Extract the [x, y] coordinate from the center of the cell holding the provided text.  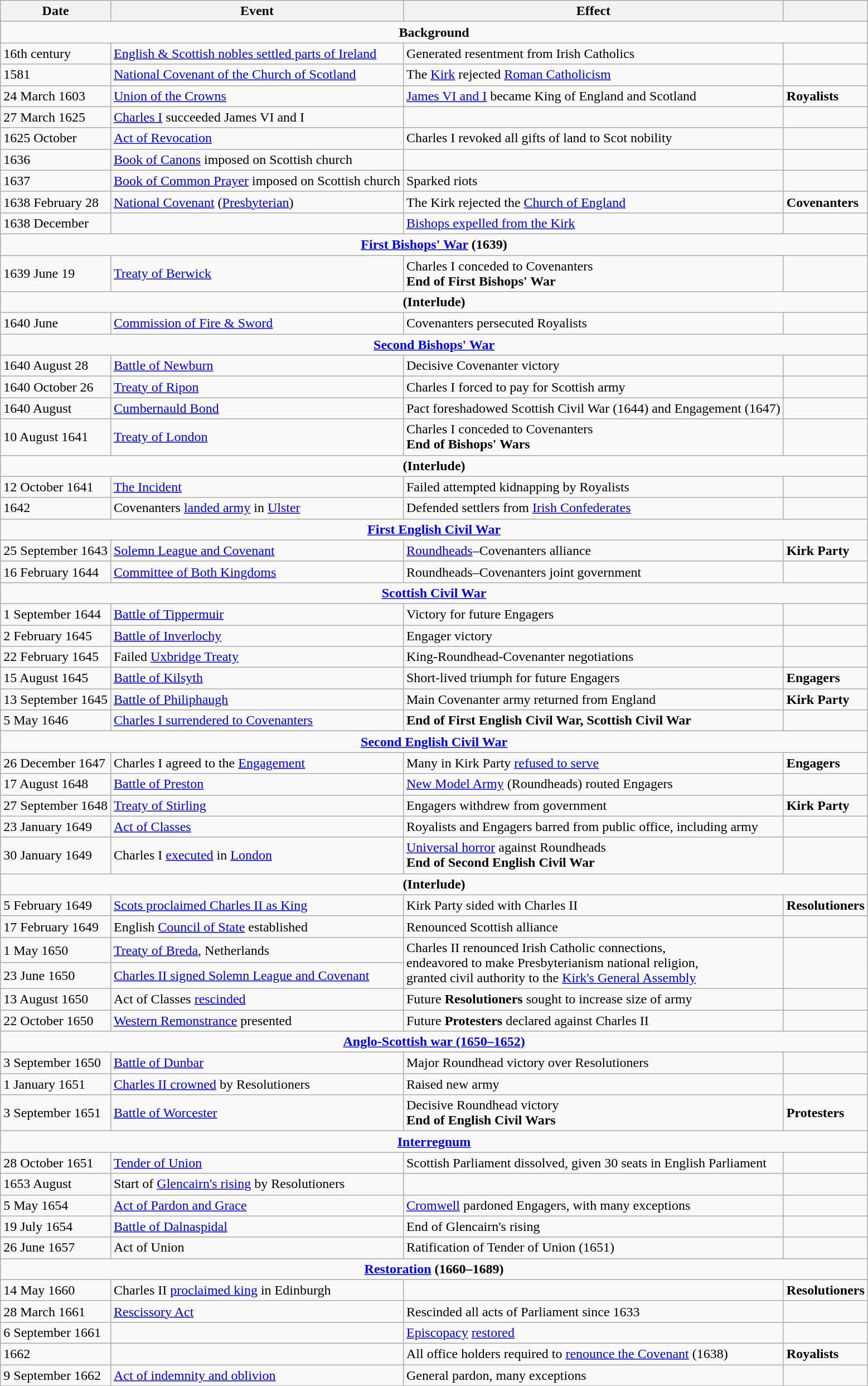
Charles I conceded to CovenantersEnd of Bishops' Wars [593, 437]
Act of Classes rescinded [256, 999]
3 September 1651 [56, 1113]
23 January 1649 [56, 827]
Cumbernauld Bond [256, 408]
End of Glencairn's rising [593, 1226]
Scottish Parliament dissolved, given 30 seats in English Parliament [593, 1163]
1662 [56, 1354]
Battle of Dalnaspidal [256, 1226]
Sparked riots [593, 181]
Charles I succeeded James VI and I [256, 117]
16th century [56, 54]
Roundheads–Covenanters alliance [593, 550]
Charles I executed in London [256, 856]
16 February 1644 [56, 572]
13 September 1645 [56, 699]
Rescinded all acts of Parliament since 1633 [593, 1311]
Future Protesters declared against Charles II [593, 1020]
Main Covenanter army returned from England [593, 699]
28 March 1661 [56, 1311]
Battle of Kilsyth [256, 678]
Many in Kirk Party refused to serve [593, 763]
26 June 1657 [56, 1248]
Charles I surrendered to Covenanters [256, 721]
Union of the Crowns [256, 96]
Engager victory [593, 635]
1639 June 19 [56, 273]
1 May 1650 [56, 950]
1 September 1644 [56, 614]
The Kirk rejected Roman Catholicism [593, 75]
1640 August [56, 408]
Royalists and Engagers barred from public office, including army [593, 827]
Background [434, 32]
Committee of Both Kingdoms [256, 572]
1625 October [56, 138]
Future Resolutioners sought to increase size of army [593, 999]
Cromwell pardoned Engagers, with many exceptions [593, 1205]
9 September 1662 [56, 1375]
Western Remonstrance presented [256, 1020]
The Kirk rejected the Church of England [593, 202]
28 October 1651 [56, 1163]
1640 June [56, 323]
5 May 1646 [56, 721]
Second English Civil War [434, 742]
17 February 1649 [56, 926]
1640 October 26 [56, 387]
Covenanters persecuted Royalists [593, 323]
25 September 1643 [56, 550]
Act of Pardon and Grace [256, 1205]
Universal horror against RoundheadsEnd of Second English Civil War [593, 856]
Short-lived triumph for future Engagers [593, 678]
Charles II signed Solemn League and Covenant [256, 975]
Charles II proclaimed king in Edinburgh [256, 1290]
1636 [56, 160]
22 October 1650 [56, 1020]
26 December 1647 [56, 763]
Battle of Preston [256, 784]
All office holders required to renounce the Covenant (1638) [593, 1354]
27 March 1625 [56, 117]
Bishops expelled from the Kirk [593, 223]
Second Bishops' War [434, 345]
14 May 1660 [56, 1290]
First English Civil War [434, 529]
Battle of Philiphaugh [256, 699]
Renounced Scottish alliance [593, 926]
12 October 1641 [56, 487]
Roundheads–Covenanters joint government [593, 572]
22 February 1645 [56, 657]
Decisive Covenanter victory [593, 366]
New Model Army (Roundheads) routed Engagers [593, 784]
1 January 1651 [56, 1084]
5 February 1649 [56, 905]
Battle of Inverlochy [256, 635]
Victory for future Engagers [593, 614]
Book of Common Prayer imposed on Scottish church [256, 181]
Restoration (1660–1689) [434, 1269]
Treaty of Ripon [256, 387]
English Council of State established [256, 926]
Book of Canons imposed on Scottish church [256, 160]
Act of Revocation [256, 138]
Treaty of Berwick [256, 273]
King-Roundhead-Covenanter negotiations [593, 657]
Charles II crowned by Resolutioners [256, 1084]
Battle of Newburn [256, 366]
Battle of Tippermuir [256, 614]
Failed Uxbridge Treaty [256, 657]
Charles I conceded to CovenantersEnd of First Bishops' War [593, 273]
1638 December [56, 223]
James VI and I became King of England and Scotland [593, 96]
19 July 1654 [56, 1226]
Charles I agreed to the Engagement [256, 763]
Act of Union [256, 1248]
English & Scottish nobles settled parts of Ireland [256, 54]
2 February 1645 [56, 635]
Covenanters [825, 202]
Date [56, 11]
Decisive Roundhead victoryEnd of English Civil Wars [593, 1113]
First Bishops' War (1639) [434, 244]
15 August 1645 [56, 678]
1637 [56, 181]
1581 [56, 75]
General pardon, many exceptions [593, 1375]
Effect [593, 11]
Generated resentment from Irish Catholics [593, 54]
Protesters [825, 1113]
Battle of Dunbar [256, 1063]
End of First English Civil War, Scottish Civil War [593, 721]
Kirk Party sided with Charles II [593, 905]
Scots proclaimed Charles II as King [256, 905]
Covenanters landed army in Ulster [256, 508]
Start of Glencairn's rising by Resolutioners [256, 1184]
23 June 1650 [56, 975]
Raised new army [593, 1084]
Tender of Union [256, 1163]
5 May 1654 [56, 1205]
Charles I forced to pay for Scottish army [593, 387]
Commission of Fire & Sword [256, 323]
Rescissory Act [256, 1311]
1653 August [56, 1184]
6 September 1661 [56, 1332]
1638 February 28 [56, 202]
Engagers withdrew from government [593, 805]
3 September 1650 [56, 1063]
Ratification of Tender of Union (1651) [593, 1248]
Anglo-Scottish war (1650–1652) [434, 1042]
10 August 1641 [56, 437]
The Incident [256, 487]
Failed attempted kidnapping by Royalists [593, 487]
27 September 1648 [56, 805]
1642 [56, 508]
Pact foreshadowed Scottish Civil War (1644) and Engagement (1647) [593, 408]
Act of indemnity and oblivion [256, 1375]
Interregnum [434, 1142]
1640 August 28 [56, 366]
Episcopacy restored [593, 1332]
Event [256, 11]
17 August 1648 [56, 784]
Major Roundhead victory over Resolutioners [593, 1063]
National Covenant of the Church of Scotland [256, 75]
Act of Classes [256, 827]
Defended settlers from Irish Confederates [593, 508]
National Covenant (Presbyterian) [256, 202]
Battle of Worcester [256, 1113]
Charles I revoked all gifts of land to Scot nobility [593, 138]
Scottish Civil War [434, 593]
Solemn League and Covenant [256, 550]
13 August 1650 [56, 999]
Treaty of London [256, 437]
24 March 1603 [56, 96]
Treaty of Stirling [256, 805]
Treaty of Breda, Netherlands [256, 950]
30 January 1649 [56, 856]
